From the cell containing the given text, extract its center point as [x, y] coordinate. 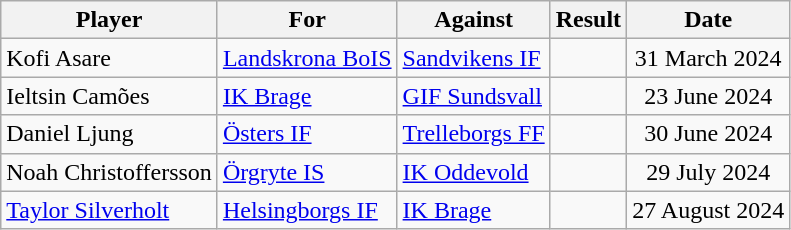
Ieltsin Camões [110, 96]
For [307, 20]
Against [474, 20]
Result [588, 20]
Trelleborgs FF [474, 134]
Kofi Asare [110, 58]
Landskrona BoIS [307, 58]
27 August 2024 [708, 210]
31 March 2024 [708, 58]
29 July 2024 [708, 172]
Daniel Ljung [110, 134]
Helsingborgs IF [307, 210]
IK Oddevold [474, 172]
Sandvikens IF [474, 58]
GIF Sundsvall [474, 96]
Noah Christoffersson [110, 172]
Player [110, 20]
Örgryte IS [307, 172]
Taylor Silverholt [110, 210]
Date [708, 20]
23 June 2024 [708, 96]
30 June 2024 [708, 134]
Östers IF [307, 134]
